Pinpoint the cell where the given text exists, returning its (x, y) midpoint coordinate. 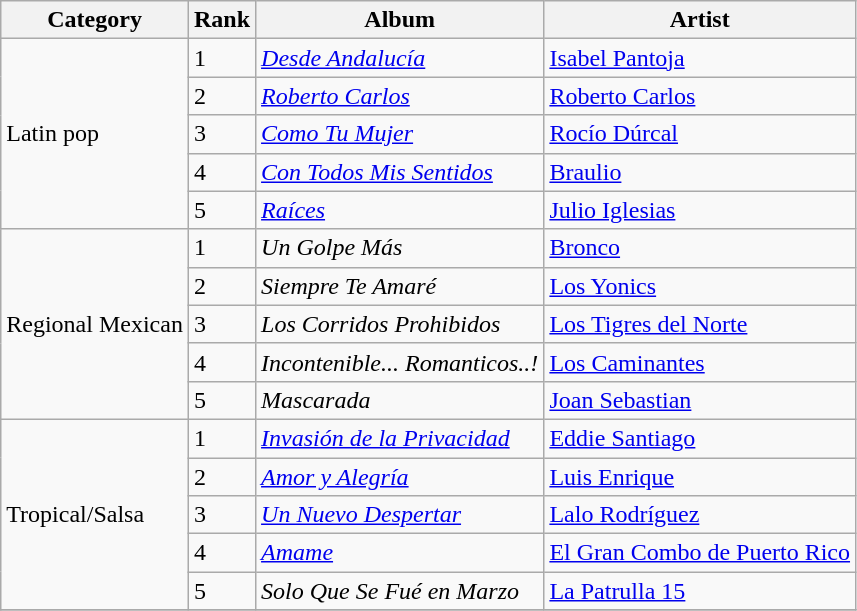
Amor y Alegría (400, 477)
Rocío Dúrcal (700, 134)
Joan Sebastian (700, 400)
Solo Que Se Fué en Marzo (400, 591)
Julio Iglesias (700, 210)
Lalo Rodríguez (700, 515)
Mascarada (400, 400)
El Gran Combo de Puerto Rico (700, 553)
La Patrulla 15 (700, 591)
Un Golpe Más (400, 248)
Un Nuevo Despertar (400, 515)
Con Todos Mis Sentidos (400, 172)
Siempre Te Amaré (400, 286)
Artist (700, 20)
Los Corridos Prohibidos (400, 324)
Incontenible... Romanticos..! (400, 362)
Invasión de la Privacidad (400, 438)
Braulio (700, 172)
Desde Andalucía (400, 58)
Rank (222, 20)
Category (95, 20)
Como Tu Mujer (400, 134)
Bronco (700, 248)
Tropical/Salsa (95, 514)
Raíces (400, 210)
Isabel Pantoja (700, 58)
Latin pop (95, 134)
Los Tigres del Norte (700, 324)
Luis Enrique (700, 477)
Amame (400, 553)
Regional Mexican (95, 324)
Album (400, 20)
Los Yonics (700, 286)
Los Caminantes (700, 362)
Eddie Santiago (700, 438)
